Search for the cell housing the specified text and yield its (x, y) center coordinate. 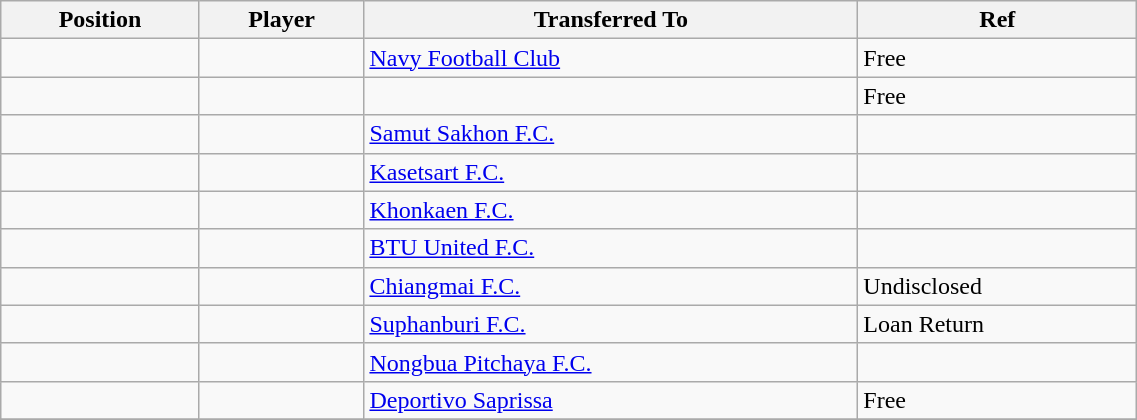
Deportivo Saprissa (611, 400)
Chiangmai F.C. (611, 286)
Suphanburi F.C. (611, 324)
Position (100, 20)
Samut Sakhon F.C. (611, 134)
Loan Return (998, 324)
Undisclosed (998, 286)
BTU United F.C. (611, 248)
Player (282, 20)
Khonkaen F.C. (611, 210)
Transferred To (611, 20)
Ref (998, 20)
Nongbua Pitchaya F.C. (611, 362)
Kasetsart F.C. (611, 172)
Navy Football Club (611, 58)
